Return [X, Y] of the center of cell containing provided text 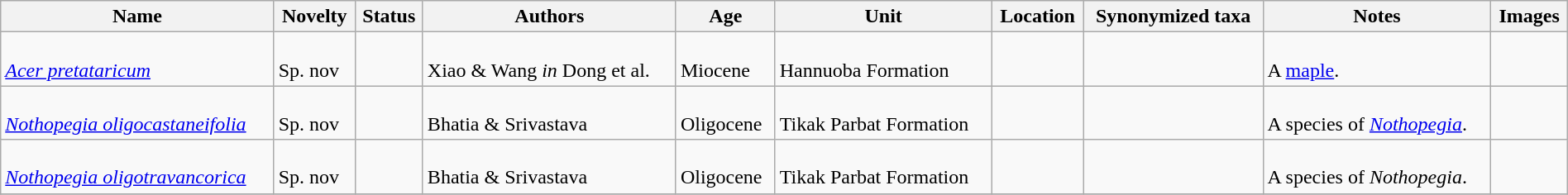
A maple. [1377, 59]
Name [137, 17]
Hannuoba Formation [883, 59]
Location [1037, 17]
Authors [549, 17]
Xiao & Wang in Dong et al. [549, 59]
Acer pretataricum [137, 59]
Unit [883, 17]
Status [389, 17]
Images [1529, 17]
Miocene [725, 59]
Synonymized taxa [1173, 17]
Nothopegia oligocastaneifolia [137, 112]
Nothopegia oligotravancorica [137, 167]
Novelty [314, 17]
Notes [1377, 17]
Age [725, 17]
